Find where the given text appears and provide that cell's center as (x, y) coordinate. 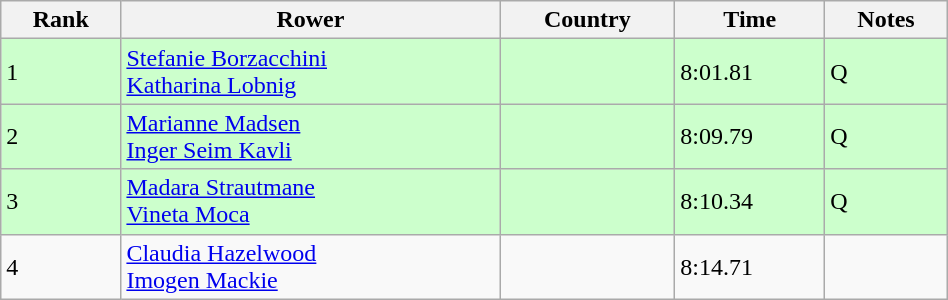
Madara StrautmaneVineta Moca (310, 202)
Claudia HazelwoodImogen Mackie (310, 266)
Marianne MadsenInger Seim Kavli (310, 136)
Time (750, 20)
Rower (310, 20)
2 (61, 136)
Rank (61, 20)
8:10.34 (750, 202)
1 (61, 72)
8:01.81 (750, 72)
Notes (886, 20)
4 (61, 266)
3 (61, 202)
8:09.79 (750, 136)
Country (588, 20)
Stefanie BorzacchiniKatharina Lobnig (310, 72)
8:14.71 (750, 266)
